Scan for the cell matching the given text and deliver its (X, Y) coordinate at center. 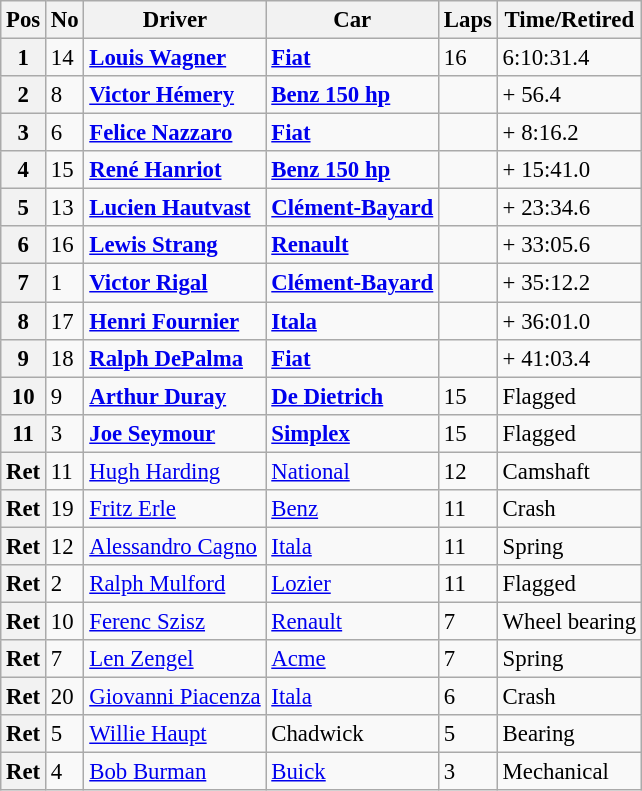
René Hanriot (175, 170)
Willie Haupt (175, 734)
Ferenc Szisz (175, 621)
14 (65, 58)
20 (65, 697)
Victor Rigal (175, 283)
Giovanni Piacenza (175, 697)
Benz (352, 509)
Fritz Erle (175, 509)
Mechanical (569, 772)
National (352, 471)
Ralph Mulford (175, 584)
Arthur Duray (175, 396)
+ 23:34.6 (569, 208)
+ 35:12.2 (569, 283)
Bearing (569, 734)
6:10:31.4 (569, 58)
Laps (468, 20)
Lucien Hautvast (175, 208)
19 (65, 509)
Bob Burman (175, 772)
Louis Wagner (175, 58)
Time/Retired (569, 20)
Simplex (352, 433)
Victor Hémery (175, 95)
Ralph DePalma (175, 358)
No (65, 20)
Buick (352, 772)
Camshaft (569, 471)
Wheel bearing (569, 621)
De Dietrich (352, 396)
Lewis Strang (175, 245)
+ 8:16.2 (569, 133)
Acme (352, 659)
13 (65, 208)
+ 56.4 (569, 95)
Lozier (352, 584)
Chadwick (352, 734)
Felice Nazzaro (175, 133)
+ 36:01.0 (569, 321)
18 (65, 358)
+ 15:41.0 (569, 170)
Car (352, 20)
+ 41:03.4 (569, 358)
Pos (24, 20)
Hugh Harding (175, 471)
Len Zengel (175, 659)
+ 33:05.6 (569, 245)
Henri Fournier (175, 321)
17 (65, 321)
Joe Seymour (175, 433)
Alessandro Cagno (175, 546)
Driver (175, 20)
